Scan for the cell matching the given text and deliver its [X, Y] coordinate at center. 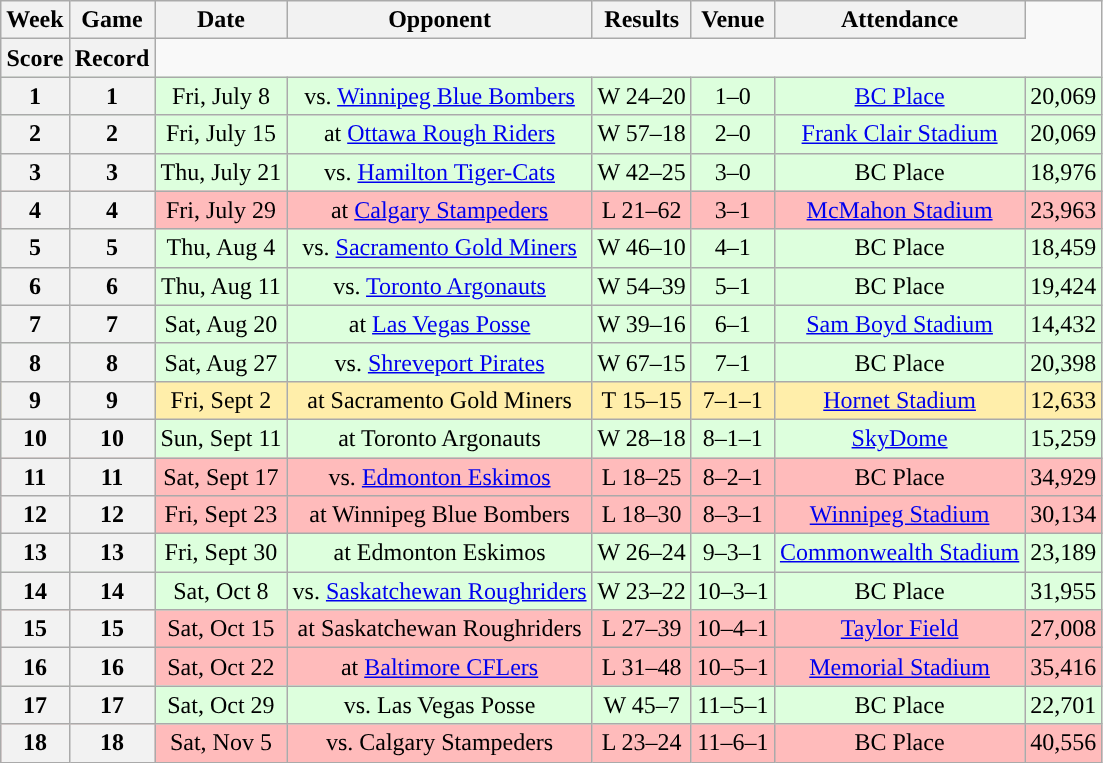
Sam Boyd Stadium [899, 324]
Fri, July 15 [221, 134]
vs. Edmonton Eskimos [440, 477]
8–2–1 [732, 477]
T 15–15 [642, 400]
7–1–1 [732, 400]
at Calgary Stampeders [440, 210]
Sat, Oct 8 [221, 591]
20,398 [1064, 362]
2–0 [732, 134]
14,432 [1064, 324]
at Winnipeg Blue Bombers [440, 515]
Week [35, 20]
Venue [732, 20]
Winnipeg Stadium [899, 515]
Fri, Sept 23 [221, 515]
40,556 [1064, 743]
at Las Vegas Posse [440, 324]
at Sacramento Gold Miners [440, 400]
23,189 [1064, 553]
10–5–1 [732, 667]
Memorial Stadium [899, 667]
vs. Las Vegas Posse [440, 705]
at Baltimore CFLers [440, 667]
Fri, July 29 [221, 210]
11–6–1 [732, 743]
Sun, Sept 11 [221, 438]
Score [35, 58]
SkyDome [899, 438]
5–1 [732, 286]
34,929 [1064, 477]
L 27–39 [642, 629]
Fri, Sept 2 [221, 400]
W 46–10 [642, 248]
Sat, Nov 5 [221, 743]
Thu, Aug 4 [221, 248]
Results [642, 20]
McMahon Stadium [899, 210]
L 31–48 [642, 667]
6–1 [732, 324]
Attendance [899, 20]
4–1 [732, 248]
10–3–1 [732, 591]
W 57–18 [642, 134]
18,976 [1064, 172]
vs. Toronto Argonauts [440, 286]
W 23–22 [642, 591]
L 23–24 [642, 743]
L 18–30 [642, 515]
Taylor Field [899, 629]
vs. Sacramento Gold Miners [440, 248]
Sat, Aug 20 [221, 324]
30,134 [1064, 515]
vs. Saskatchewan Roughriders [440, 591]
Record [112, 58]
W 67–15 [642, 362]
Thu, July 21 [221, 172]
Sat, Sept 17 [221, 477]
18,459 [1064, 248]
9–3–1 [732, 553]
Date [221, 20]
8–3–1 [732, 515]
W 26–24 [642, 553]
W 45–7 [642, 705]
Commonwealth Stadium [899, 553]
Opponent [440, 20]
Thu, Aug 11 [221, 286]
W 28–18 [642, 438]
22,701 [1064, 705]
Game [112, 20]
12,633 [1064, 400]
W 54–39 [642, 286]
15,259 [1064, 438]
3–0 [732, 172]
3–1 [732, 210]
L 21–62 [642, 210]
11–5–1 [732, 705]
W 24–20 [642, 96]
Fri, Sept 30 [221, 553]
Sat, Aug 27 [221, 362]
Sat, Oct 29 [221, 705]
L 18–25 [642, 477]
Hornet Stadium [899, 400]
7–1 [732, 362]
W 39–16 [642, 324]
vs. Shreveport Pirates [440, 362]
Frank Clair Stadium [899, 134]
at Toronto Argonauts [440, 438]
23,963 [1064, 210]
27,008 [1064, 629]
8–1–1 [732, 438]
vs. Calgary Stampeders [440, 743]
31,955 [1064, 591]
W 42–25 [642, 172]
at Ottawa Rough Riders [440, 134]
at Saskatchewan Roughriders [440, 629]
19,424 [1064, 286]
Sat, Oct 15 [221, 629]
10–4–1 [732, 629]
Sat, Oct 22 [221, 667]
vs. Winnipeg Blue Bombers [440, 96]
1–0 [732, 96]
35,416 [1064, 667]
at Edmonton Eskimos [440, 553]
vs. Hamilton Tiger-Cats [440, 172]
Fri, July 8 [221, 96]
